For the text-containing cell, return its midpoint in [X, Y] coordinate format. 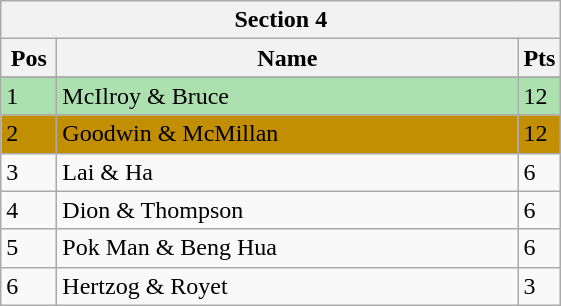
Pos [29, 58]
Lai & Ha [288, 172]
Hertzog & Royet [288, 286]
4 [29, 210]
Goodwin & McMillan [288, 134]
1 [29, 96]
McIlroy & Bruce [288, 96]
5 [29, 248]
Dion & Thompson [288, 210]
Section 4 [281, 20]
Pts [540, 58]
2 [29, 134]
Pok Man & Beng Hua [288, 248]
Name [288, 58]
